Locate the cell with the specified text and output its [x, y] center coordinate. 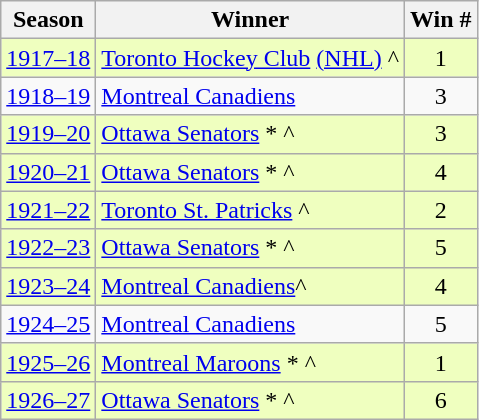
Season [48, 20]
1924–25 [48, 324]
1923–24 [48, 286]
Montreal Canadiens^ [250, 286]
Toronto Hockey Club (NHL) ^ [250, 58]
1921–22 [48, 210]
1918–19 [48, 96]
Win # [440, 20]
1922–23 [48, 248]
2 [440, 210]
1925–26 [48, 362]
Toronto St. Patricks ^ [250, 210]
6 [440, 400]
Winner [250, 20]
Montreal Maroons * ^ [250, 362]
1920–21 [48, 172]
1926–27 [48, 400]
1919–20 [48, 134]
1917–18 [48, 58]
